Locate the cell with the specified text and output its (X, Y) center coordinate. 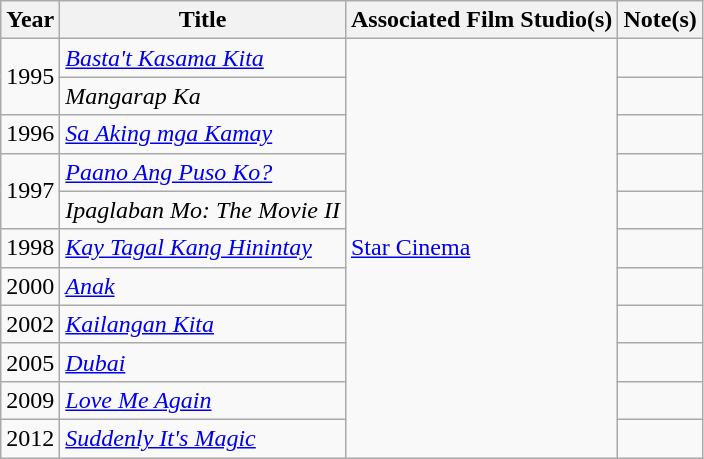
Mangarap Ka (203, 96)
1996 (30, 134)
Anak (203, 286)
2002 (30, 324)
Paano Ang Puso Ko? (203, 172)
Sa Aking mga Kamay (203, 134)
1998 (30, 248)
Basta't Kasama Kita (203, 58)
1995 (30, 77)
2009 (30, 400)
Ipaglaban Mo: The Movie II (203, 210)
Kailangan Kita (203, 324)
1997 (30, 191)
Love Me Again (203, 400)
2012 (30, 438)
Note(s) (660, 20)
Title (203, 20)
Suddenly It's Magic (203, 438)
Associated Film Studio(s) (481, 20)
Star Cinema (481, 248)
Kay Tagal Kang Hinintay (203, 248)
2000 (30, 286)
2005 (30, 362)
Year (30, 20)
Dubai (203, 362)
